Return the (x, y) coordinate for the center point of the cell that contains the specified text.  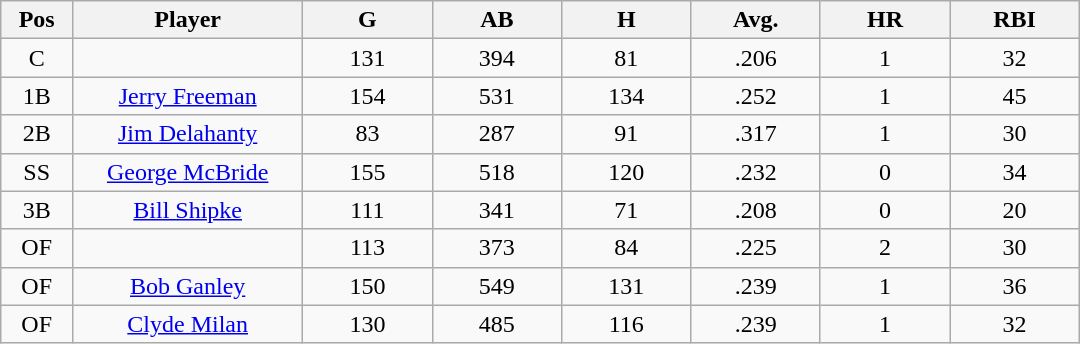
2B (37, 134)
1B (37, 96)
.317 (756, 134)
150 (368, 286)
3B (37, 210)
.225 (756, 248)
SS (37, 172)
341 (496, 210)
RBI (1014, 20)
20 (1014, 210)
155 (368, 172)
485 (496, 324)
Bill Shipke (188, 210)
.206 (756, 58)
120 (626, 172)
H (626, 20)
134 (626, 96)
549 (496, 286)
45 (1014, 96)
G (368, 20)
Pos (37, 20)
Avg. (756, 20)
.232 (756, 172)
71 (626, 210)
2 (884, 248)
Jim Delahanty (188, 134)
116 (626, 324)
84 (626, 248)
.208 (756, 210)
394 (496, 58)
36 (1014, 286)
HR (884, 20)
130 (368, 324)
C (37, 58)
154 (368, 96)
Clyde Milan (188, 324)
Jerry Freeman (188, 96)
Player (188, 20)
111 (368, 210)
287 (496, 134)
113 (368, 248)
George McBride (188, 172)
81 (626, 58)
373 (496, 248)
91 (626, 134)
34 (1014, 172)
AB (496, 20)
518 (496, 172)
83 (368, 134)
Bob Ganley (188, 286)
531 (496, 96)
.252 (756, 96)
